From the cell containing the given text, extract its center point as (X, Y) coordinate. 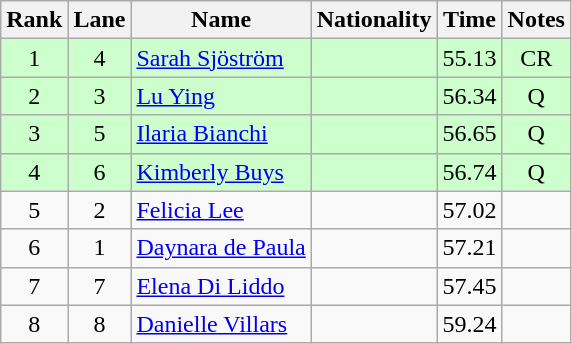
Ilaria Bianchi (221, 134)
Rank (34, 20)
Daynara de Paula (221, 248)
56.74 (470, 172)
Notes (536, 20)
Lu Ying (221, 96)
57.21 (470, 248)
55.13 (470, 58)
Sarah Sjöström (221, 58)
57.45 (470, 286)
59.24 (470, 324)
56.34 (470, 96)
Name (221, 20)
CR (536, 58)
Danielle Villars (221, 324)
57.02 (470, 210)
56.65 (470, 134)
Nationality (374, 20)
Felicia Lee (221, 210)
Time (470, 20)
Kimberly Buys (221, 172)
Lane (100, 20)
Elena Di Liddo (221, 286)
